Return (X, Y) of the center of cell containing provided text 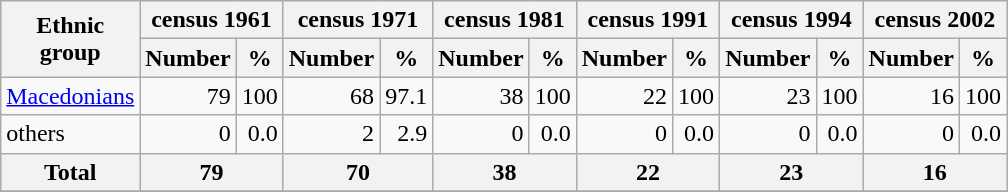
census 2002 (934, 20)
census 1991 (648, 20)
2 (331, 134)
census 1961 (212, 20)
others (70, 134)
2.9 (406, 134)
census 1994 (792, 20)
Macedonians (70, 96)
census 1971 (358, 20)
68 (331, 96)
97.1 (406, 96)
census 1981 (504, 20)
Ethnicgroup (70, 39)
70 (358, 172)
Total (70, 172)
